Extract the [X, Y] coordinate from the center of the cell holding the provided text.  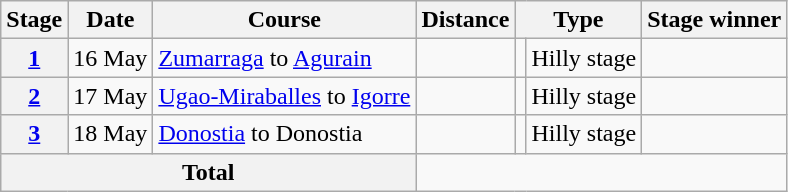
Donostia to Donostia [284, 134]
Date [110, 20]
2 [34, 96]
Course [284, 20]
16 May [110, 58]
Total [208, 172]
Type [578, 20]
Zumarraga to Agurain [284, 58]
3 [34, 134]
17 May [110, 96]
18 May [110, 134]
Ugao-Miraballes to Igorre [284, 96]
Stage [34, 20]
Distance [466, 20]
Stage winner [714, 20]
1 [34, 58]
